Search for the cell housing the specified text and yield its (X, Y) center coordinate. 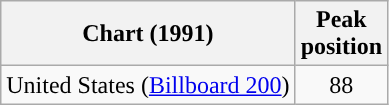
Peakposition (341, 34)
88 (341, 85)
Chart (1991) (148, 34)
United States (Billboard 200) (148, 85)
